Capture the cell that displays the provided text and extract its [X, Y] central coordinate. 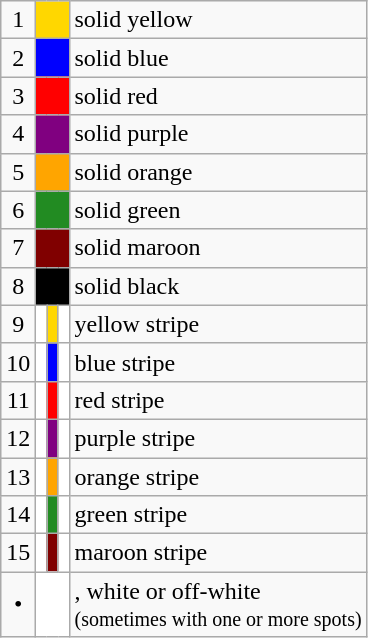
blue stripe [218, 362]
purple stripe [218, 438]
solid blue [218, 58]
8 [18, 286]
• [18, 604]
solid maroon [218, 248]
maroon stripe [218, 553]
orange stripe [218, 477]
11 [18, 400]
6 [18, 210]
1 [18, 20]
green stripe [218, 515]
13 [18, 477]
10 [18, 362]
7 [18, 248]
yellow stripe [218, 324]
12 [18, 438]
5 [18, 172]
14 [18, 515]
solid green [218, 210]
solid purple [218, 134]
solid red [218, 96]
red stripe [218, 400]
solid orange [218, 172]
solid black [218, 286]
, white or off-white (sometimes with one or more spots) [218, 604]
solid yellow [218, 20]
4 [18, 134]
15 [18, 553]
2 [18, 58]
3 [18, 96]
9 [18, 324]
